Find where the given text appears and provide that cell's center as (X, Y) coordinate. 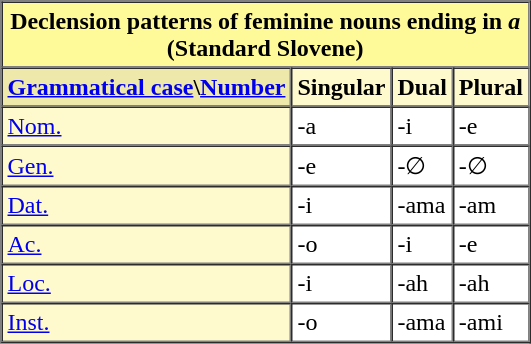
Grammatical case\Number (147, 88)
Declension patterns of feminine nouns ending in a(Standard Slovene) (266, 35)
Inst. (147, 322)
Dat. (147, 206)
Plural (491, 88)
Gen. (147, 166)
Dual (422, 88)
Singular (341, 88)
Loc. (147, 284)
Ac. (147, 244)
Nom. (147, 126)
-am (491, 206)
-ami (491, 322)
-a (341, 126)
